Return (X, Y) of the center of cell containing provided text 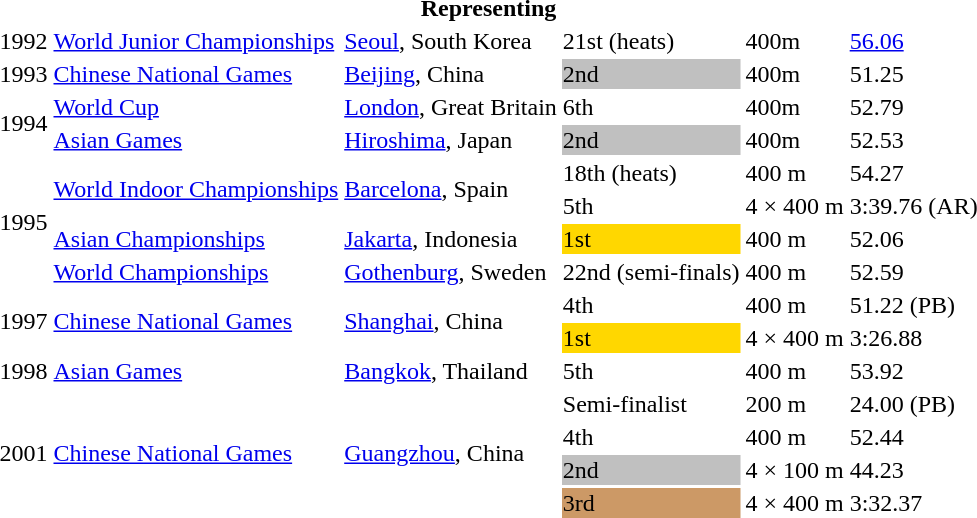
Shanghai, China (451, 322)
18th (heats) (651, 173)
3rd (651, 503)
Bangkok, Thailand (451, 371)
6th (651, 107)
World Junior Championships (196, 41)
Asian Championships (196, 239)
Guangzhou, China (451, 454)
World Cup (196, 107)
Gothenburg, Sweden (451, 272)
4 × 100 m (794, 470)
Jakarta, Indonesia (451, 239)
Semi-finalist (651, 404)
Hiroshima, Japan (451, 140)
Seoul, South Korea (451, 41)
Barcelona, Spain (451, 190)
Beijing, China (451, 74)
World Championships (196, 272)
22nd (semi-finals) (651, 272)
London, Great Britain (451, 107)
21st (heats) (651, 41)
World Indoor Championships (196, 190)
200 m (794, 404)
